Output the (x, y) coordinate of the center of the cell containing the given text.  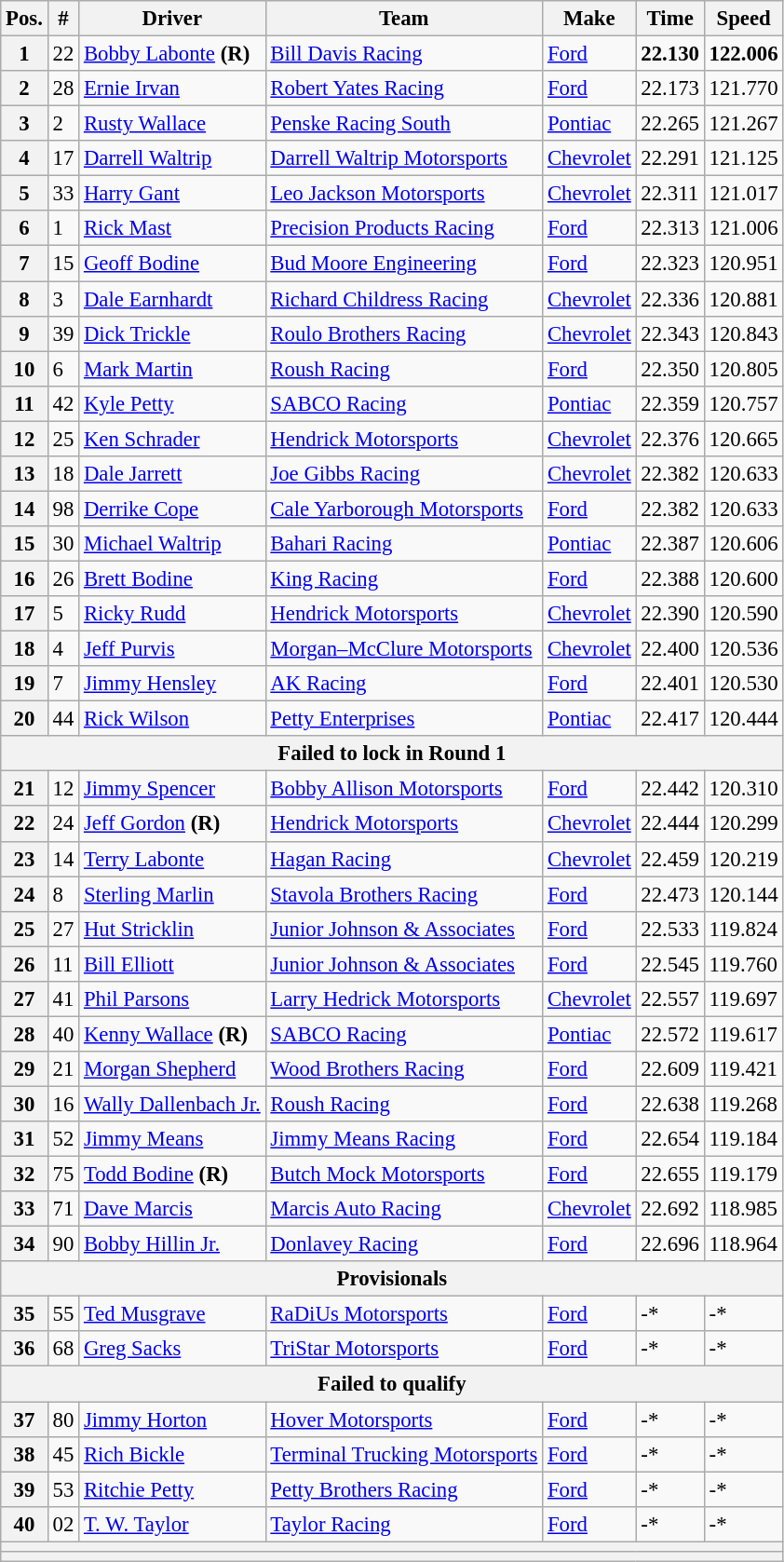
38 (24, 1454)
121.006 (743, 228)
22.291 (670, 158)
Roulo Brothers Racing (404, 333)
Bobby Hillin Jr. (172, 1244)
22.609 (670, 1069)
22.311 (670, 194)
22.557 (670, 999)
42 (63, 403)
T. W. Taylor (172, 1524)
22.376 (670, 439)
37 (24, 1419)
44 (63, 719)
Rich Bickle (172, 1454)
22.572 (670, 1034)
13 (24, 474)
Driver (172, 19)
120.951 (743, 264)
119.179 (743, 1175)
Ted Musgrave (172, 1314)
Michael Waltrip (172, 544)
Greg Sacks (172, 1350)
Precision Products Racing (404, 228)
119.268 (743, 1104)
Geoff Bodine (172, 264)
Hut Stricklin (172, 929)
31 (24, 1139)
Hover Motorsports (404, 1419)
Jeff Gordon (R) (172, 824)
34 (24, 1244)
119.697 (743, 999)
Cale Yarborough Motorsports (404, 509)
Bill Elliott (172, 964)
121.125 (743, 158)
Dave Marcis (172, 1209)
120.805 (743, 369)
22.400 (670, 649)
22.388 (670, 578)
32 (24, 1175)
Wally Dallenbach Jr. (172, 1104)
120.843 (743, 333)
02 (63, 1524)
22.444 (670, 824)
Jeff Purvis (172, 649)
Larry Hedrick Motorsports (404, 999)
22.265 (670, 124)
Robert Yates Racing (404, 88)
22.654 (670, 1139)
TriStar Motorsports (404, 1350)
Dale Earnhardt (172, 299)
120.530 (743, 684)
120.310 (743, 789)
35 (24, 1314)
120.144 (743, 894)
121.770 (743, 88)
Phil Parsons (172, 999)
90 (63, 1244)
Kyle Petty (172, 403)
Jimmy Means Racing (404, 1139)
120.665 (743, 439)
41 (63, 999)
Terry Labonte (172, 859)
Morgan Shepherd (172, 1069)
120.536 (743, 649)
45 (63, 1454)
19 (24, 684)
Morgan–McClure Motorsports (404, 649)
Jimmy Spencer (172, 789)
22.387 (670, 544)
Ken Schrader (172, 439)
Petty Brothers Racing (404, 1489)
RaDiUs Motorsports (404, 1314)
22.696 (670, 1244)
Speed (743, 19)
120.606 (743, 544)
71 (63, 1209)
121.267 (743, 124)
Dale Jarrett (172, 474)
Bahari Racing (404, 544)
Ernie Irvan (172, 88)
68 (63, 1350)
Provisionals (392, 1279)
Petty Enterprises (404, 719)
119.760 (743, 964)
Mark Martin (172, 369)
22.417 (670, 719)
Wood Brothers Racing (404, 1069)
22.692 (670, 1209)
Rusty Wallace (172, 124)
Ritchie Petty (172, 1489)
Kenny Wallace (R) (172, 1034)
Terminal Trucking Motorsports (404, 1454)
120.219 (743, 859)
98 (63, 509)
22.459 (670, 859)
Jimmy Means (172, 1139)
Dick Trickle (172, 333)
120.881 (743, 299)
22.323 (670, 264)
Bud Moore Engineering (404, 264)
Bobby Labonte (R) (172, 54)
Butch Mock Motorsports (404, 1175)
80 (63, 1419)
Taylor Racing (404, 1524)
119.421 (743, 1069)
22.533 (670, 929)
119.824 (743, 929)
King Racing (404, 578)
23 (24, 859)
22.442 (670, 789)
120.299 (743, 824)
Todd Bodine (R) (172, 1175)
36 (24, 1350)
Joe Gibbs Racing (404, 474)
Ricky Rudd (172, 614)
Rick Mast (172, 228)
22.390 (670, 614)
Jimmy Hensley (172, 684)
22.545 (670, 964)
53 (63, 1489)
Rick Wilson (172, 719)
122.006 (743, 54)
120.757 (743, 403)
Pos. (24, 19)
Richard Childress Racing (404, 299)
AK Racing (404, 684)
22.173 (670, 88)
Stavola Brothers Racing (404, 894)
75 (63, 1175)
22.473 (670, 894)
22.638 (670, 1104)
Jimmy Horton (172, 1419)
Hagan Racing (404, 859)
Bill Davis Racing (404, 54)
Marcis Auto Racing (404, 1209)
119.184 (743, 1139)
Brett Bodine (172, 578)
Failed to lock in Round 1 (392, 754)
120.444 (743, 719)
Derrike Cope (172, 509)
Harry Gant (172, 194)
Darrell Waltrip (172, 158)
Bobby Allison Motorsports (404, 789)
119.617 (743, 1034)
Sterling Marlin (172, 894)
22.401 (670, 684)
22.313 (670, 228)
22.359 (670, 403)
118.964 (743, 1244)
29 (24, 1069)
22.350 (670, 369)
20 (24, 719)
118.985 (743, 1209)
# (63, 19)
120.590 (743, 614)
22.336 (670, 299)
Donlavey Racing (404, 1244)
Time (670, 19)
120.600 (743, 578)
9 (24, 333)
10 (24, 369)
22.655 (670, 1175)
Leo Jackson Motorsports (404, 194)
22.130 (670, 54)
Team (404, 19)
52 (63, 1139)
Darrell Waltrip Motorsports (404, 158)
Failed to qualify (392, 1384)
Make (589, 19)
121.017 (743, 194)
55 (63, 1314)
22.343 (670, 333)
Penske Racing South (404, 124)
